Identify which cell holds the provided text, then report its (x, y) central coordinate. 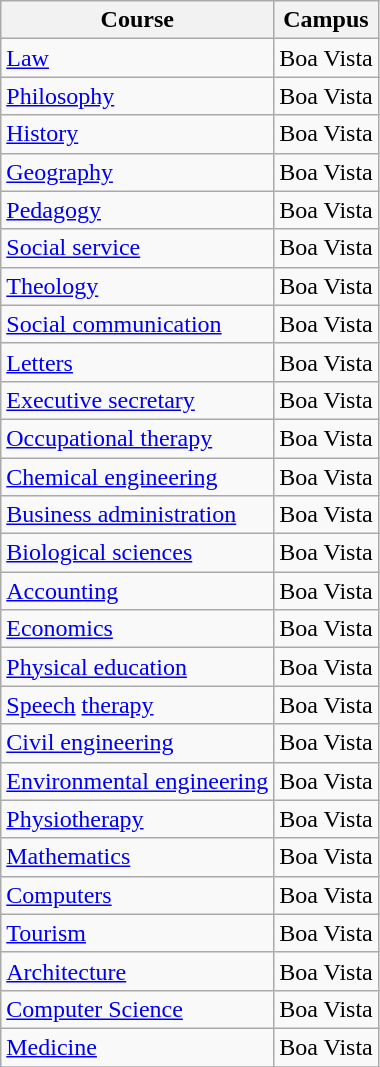
Mathematics (138, 857)
Speech therapy (138, 705)
Tourism (138, 933)
Physiotherapy (138, 819)
Theology (138, 286)
Letters (138, 362)
Chemical engineering (138, 477)
Environmental engineering (138, 781)
Economics (138, 629)
Computer Science (138, 1009)
Campus (326, 20)
Biological sciences (138, 553)
Pedagogy (138, 210)
Physical education (138, 667)
Social communication (138, 324)
Business administration (138, 515)
Course (138, 20)
Computers (138, 895)
Executive secretary (138, 400)
Accounting (138, 591)
Architecture (138, 971)
Social service (138, 248)
Law (138, 58)
Medicine (138, 1047)
History (138, 134)
Civil engineering (138, 743)
Occupational therapy (138, 438)
Philosophy (138, 96)
Geography (138, 172)
